Output the [X, Y] coordinate of the center of the cell containing the given text.  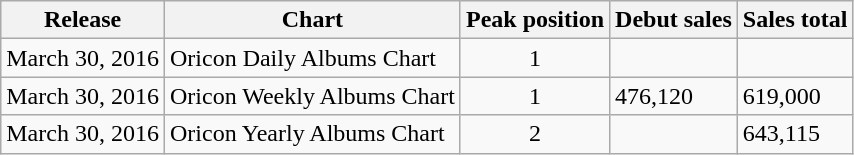
2 [534, 134]
476,120 [674, 96]
Oricon Yearly Albums Chart [312, 134]
Chart [312, 20]
Debut sales [674, 20]
Release [83, 20]
Sales total [795, 20]
Oricon Weekly Albums Chart [312, 96]
Oricon Daily Albums Chart [312, 58]
643,115 [795, 134]
619,000 [795, 96]
Peak position [534, 20]
